From the cell containing the given text, extract its center point as (X, Y) coordinate. 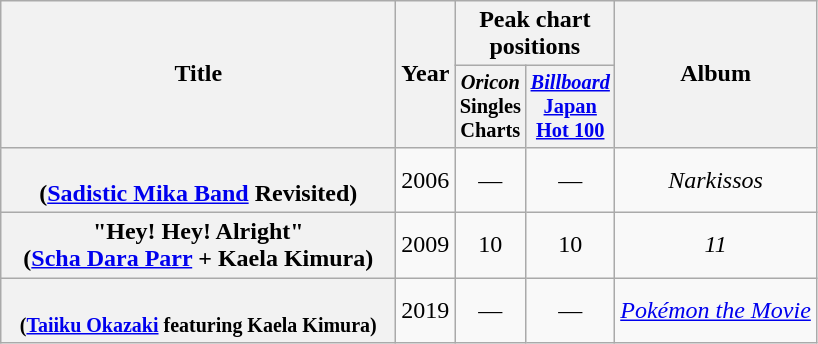
Title (198, 74)
2019 (426, 310)
11 (716, 246)
Album (716, 74)
Billboard Japan Hot 100 (570, 107)
Year (426, 74)
(Sadistic Mika Band Revisited) (198, 180)
2009 (426, 246)
Oricon Singles Charts (490, 107)
Narkissos (716, 180)
2006 (426, 180)
Pokémon the Movie (716, 310)
(Taiiku Okazaki featuring Kaela Kimura) (198, 310)
Peak chart positions (535, 34)
"Hey! Hey! Alright"(Scha Dara Parr + Kaela Kimura) (198, 246)
